Return [x, y] of the center of cell containing provided text 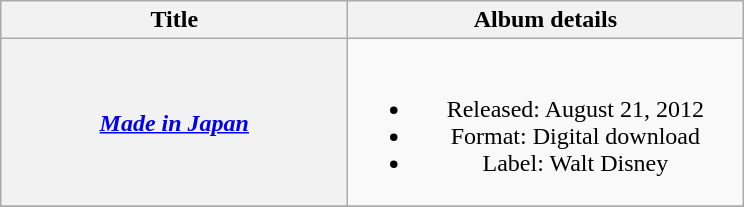
Title [174, 20]
Released: August 21, 2012Format: Digital downloadLabel: Walt Disney [546, 122]
Album details [546, 20]
Made in Japan [174, 122]
